For the text-containing cell, return its midpoint in (X, Y) coordinate format. 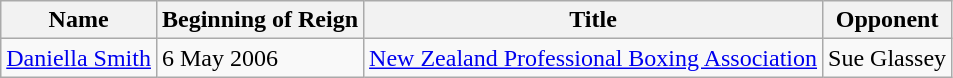
Sue Glassey (888, 58)
Beginning of Reign (260, 20)
New Zealand Professional Boxing Association (594, 58)
Name (79, 20)
6 May 2006 (260, 58)
Daniella Smith (79, 58)
Opponent (888, 20)
Title (594, 20)
